Identify which cell holds the provided text, then report its (x, y) central coordinate. 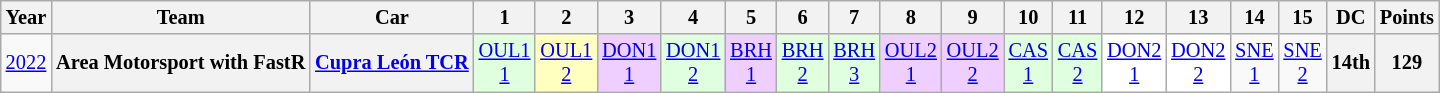
BRH3 (854, 63)
CAS1 (1028, 63)
10 (1028, 17)
7 (854, 17)
OUL21 (911, 63)
DON12 (693, 63)
4 (693, 17)
Car (392, 17)
129 (1407, 63)
14 (1254, 17)
DON21 (1134, 63)
6 (803, 17)
2022 (26, 63)
BRH1 (751, 63)
2 (566, 17)
9 (973, 17)
1 (505, 17)
DON22 (1198, 63)
CAS2 (1078, 63)
OUL22 (973, 63)
SNE2 (1302, 63)
5 (751, 17)
12 (1134, 17)
11 (1078, 17)
BRH2 (803, 63)
Area Motorsport with FastR (180, 63)
DC (1351, 17)
OUL12 (566, 63)
14th (1351, 63)
Year (26, 17)
DON11 (629, 63)
3 (629, 17)
8 (911, 17)
Cupra León TCR (392, 63)
15 (1302, 17)
Team (180, 17)
13 (1198, 17)
OUL11 (505, 63)
SNE1 (1254, 63)
Points (1407, 17)
